Find where the given text appears and provide that cell's center as [x, y] coordinate. 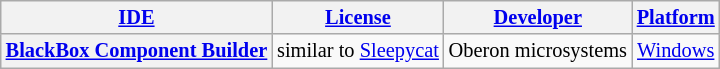
Platform [676, 17]
Oberon microsystems [538, 51]
similar to Sleepycat [358, 51]
IDE [136, 17]
Windows [676, 51]
License [358, 17]
Developer [538, 17]
BlackBox Component Builder [136, 51]
